Determine the [x, y] coordinate at the center of the cell enclosing the given text.  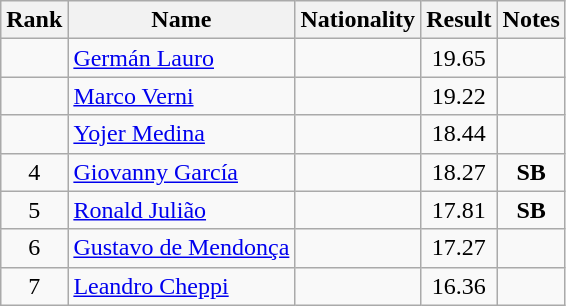
6 [34, 248]
Giovanny García [182, 172]
17.81 [459, 210]
Gustavo de Mendonça [182, 248]
18.27 [459, 172]
4 [34, 172]
Name [182, 20]
19.65 [459, 58]
Rank [34, 20]
Yojer Medina [182, 134]
Germán Lauro [182, 58]
16.36 [459, 286]
17.27 [459, 248]
Result [459, 20]
Notes [531, 20]
Ronald Julião [182, 210]
18.44 [459, 134]
Leandro Cheppi [182, 286]
19.22 [459, 96]
7 [34, 286]
5 [34, 210]
Nationality [358, 20]
Marco Verni [182, 96]
